Scan for the cell matching the given text and deliver its (x, y) coordinate at center. 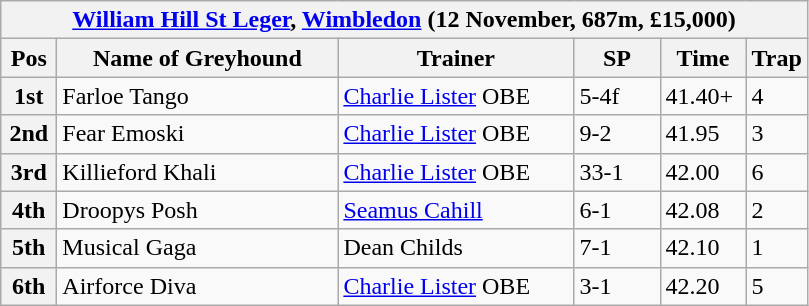
SP (617, 58)
Fear Emoski (198, 134)
33-1 (617, 172)
6th (29, 286)
41.95 (703, 134)
5th (29, 248)
42.00 (703, 172)
Pos (29, 58)
3-1 (617, 286)
42.10 (703, 248)
William Hill St Leger, Wimbledon (12 November, 687m, £15,000) (404, 20)
41.40+ (703, 96)
Time (703, 58)
2 (776, 210)
Killieford Khali (198, 172)
4th (29, 210)
Farloe Tango (198, 96)
Name of Greyhound (198, 58)
Airforce Diva (198, 286)
Droopys Posh (198, 210)
Dean Childs (456, 248)
Trap (776, 58)
Trainer (456, 58)
5 (776, 286)
42.20 (703, 286)
42.08 (703, 210)
4 (776, 96)
2nd (29, 134)
7-1 (617, 248)
1 (776, 248)
5-4f (617, 96)
1st (29, 96)
3 (776, 134)
6 (776, 172)
Musical Gaga (198, 248)
3rd (29, 172)
Seamus Cahill (456, 210)
9-2 (617, 134)
6-1 (617, 210)
